Search for the cell housing the specified text and yield its [X, Y] center coordinate. 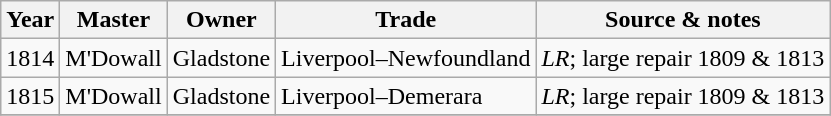
Owner [221, 20]
Source & notes [683, 20]
1814 [30, 58]
Liverpool–Newfoundland [406, 58]
Liverpool–Demerara [406, 96]
1815 [30, 96]
Year [30, 20]
Trade [406, 20]
Master [114, 20]
